Return the [x, y] coordinate for the center point of the cell that contains the specified text.  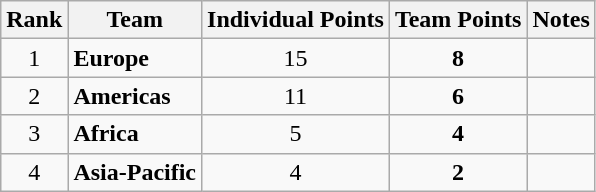
Rank [34, 20]
Team [135, 20]
3 [34, 134]
8 [458, 58]
1 [34, 58]
Asia-Pacific [135, 172]
Notes [561, 20]
Europe [135, 58]
Americas [135, 96]
15 [296, 58]
Team Points [458, 20]
5 [296, 134]
11 [296, 96]
6 [458, 96]
Africa [135, 134]
Individual Points [296, 20]
